Extract the [x, y] coordinate from the center of the cell holding the provided text.  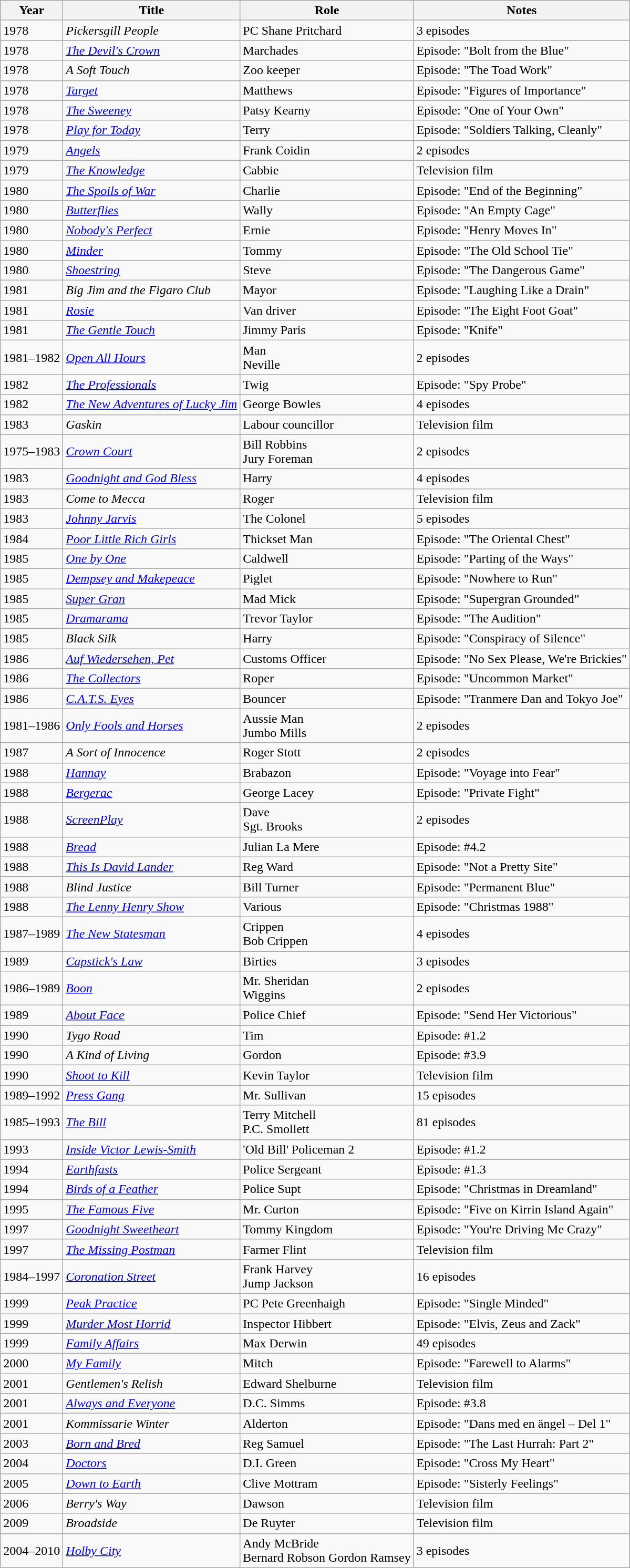
Auf Wiedersehen, Pet [151, 659]
Come to Mecca [151, 499]
The Sweeney [151, 110]
Aussie ManJumbo Mills [327, 726]
A Soft Touch [151, 70]
Customs Officer [327, 659]
49 episodes [521, 1344]
The Lenny Henry Show [151, 907]
Big Jim and the Figaro Club [151, 290]
Kommissarie Winter [151, 1424]
PC Shane Pritchard [327, 30]
1975–1983 [32, 452]
Episode: "The Dangerous Game" [521, 271]
Nobody's Perfect [151, 230]
Episode: "Figures of Importance" [521, 90]
1981–1982 [32, 357]
Episode: #3.9 [521, 1055]
About Face [151, 1015]
Boon [151, 989]
2009 [32, 1523]
1993 [32, 1149]
Episode: "Five on Kirrin Island Again" [521, 1209]
Birties [327, 961]
Episode: "Permanent Blue" [521, 887]
Patsy Kearny [327, 110]
Episode: "Dans med en ängel – Del 1" [521, 1424]
Tim [327, 1035]
1986–1989 [32, 989]
Tommy [327, 251]
The Missing Postman [151, 1249]
Episode: "The Audition" [521, 619]
Piglet [327, 578]
Episode: "Single Minded" [521, 1303]
Birds of a Feather [151, 1189]
Butterflies [151, 210]
5 episodes [521, 518]
The Spoils of War [151, 190]
Bouncer [327, 699]
Episode: "Conspiracy of Silence" [521, 639]
Notes [521, 11]
Episode: "Cross My Heart" [521, 1463]
Brabazon [327, 773]
Labour councillor [327, 424]
Goodnight and God Bless [151, 479]
Gentlemen's Relish [151, 1384]
Berry's Way [151, 1503]
Caldwell [327, 558]
Steve [327, 271]
Episode: "Farewell to Alarms" [521, 1364]
Murder Most Horrid [151, 1323]
Roger Stott [327, 753]
The Gentle Touch [151, 330]
Tommy Kingdom [327, 1229]
Terry MitchellP.C. Smollett [327, 1122]
Title [151, 11]
Frank HarveyJump Jackson [327, 1276]
Police Sergeant [327, 1169]
Poor Little Rich Girls [151, 538]
Episode: "The Eight Foot Goat" [521, 310]
Episode: "Voyage into Fear" [521, 773]
Roper [327, 679]
De Ruyter [327, 1523]
Tygo Road [151, 1035]
Episode: "The Old School Tie" [521, 251]
Episode: "The Last Hurrah: Part 2" [521, 1444]
Target [151, 90]
Episode: "End of the Beginning" [521, 190]
Episode: "One of Your Own" [521, 110]
Episode: "Nowhere to Run" [521, 578]
16 episodes [521, 1276]
Down to Earth [151, 1483]
Mr. Curton [327, 1209]
Episode: "Sisterly Feelings" [521, 1483]
2004 [32, 1463]
PC Pete Greenhaigh [327, 1303]
A Kind of Living [151, 1055]
Terry [327, 130]
Clive Mottram [327, 1483]
Born and Bred [151, 1444]
Cabbie [327, 170]
Year [32, 11]
Bergerac [151, 793]
2005 [32, 1483]
Episode: "Parting of the Ways" [521, 558]
ManNeville [327, 357]
1984 [32, 538]
Episode: "Spy Probe" [521, 385]
Ernie [327, 230]
George Bowles [327, 404]
Mad Mick [327, 598]
1981–1986 [32, 726]
The New Statesman [151, 934]
Episode: #3.8 [521, 1404]
Inspector Hibbert [327, 1323]
Episode: "You're Driving Me Crazy" [521, 1229]
The Knowledge [151, 170]
Episode: "Tranmere Dan and Tokyo Joe" [521, 699]
Bill RobbinsJury Foreman [327, 452]
Episode: "Laughing Like a Drain" [521, 290]
Peak Practice [151, 1303]
Capstick's Law [151, 961]
D.C. Simms [327, 1404]
Episode: "Bolt from the Blue" [521, 50]
Dempsey and Makepeace [151, 578]
1987–1989 [32, 934]
Super Gran [151, 598]
Wally [327, 210]
Family Affairs [151, 1344]
Andy McBrideBernard Robson Gordon Ramsey [327, 1551]
My Family [151, 1364]
Episode: "The Toad Work" [521, 70]
Episode: #4.2 [521, 847]
George Lacey [327, 793]
Goodnight Sweetheart [151, 1229]
Reg Samuel [327, 1444]
Play for Today [151, 130]
Trevor Taylor [327, 619]
The Bill [151, 1122]
Blind Justice [151, 887]
Edward Shelburne [327, 1384]
DaveSgt. Brooks [327, 819]
Dramarama [151, 619]
Johnny Jarvis [151, 518]
Max Derwin [327, 1344]
1995 [32, 1209]
Inside Victor Lewis-Smith [151, 1149]
15 episodes [521, 1095]
ScreenPlay [151, 819]
Hannay [151, 773]
Role [327, 11]
Rosie [151, 310]
Roger [327, 499]
Police Supt [327, 1189]
Doctors [151, 1463]
1985–1993 [32, 1122]
Matthews [327, 90]
Episode: "Christmas in Dreamland" [521, 1189]
2004–2010 [32, 1551]
Frank Coidin [327, 150]
Pickersgill People [151, 30]
Mr. Sullivan [327, 1095]
Gaskin [151, 424]
Episode: "Soldiers Talking, Cleanly" [521, 130]
C.A.T.S. Eyes [151, 699]
Episode: "Henry Moves In" [521, 230]
Episode: "Christmas 1988" [521, 907]
2000 [32, 1364]
Only Fools and Horses [151, 726]
Episode: "Not a Pretty Site" [521, 867]
Episode: "Send Her Victorious" [521, 1015]
Shoestring [151, 271]
2006 [32, 1503]
Episode: "An Empty Cage" [521, 210]
Episode: "Private Fight" [521, 793]
Bill Turner [327, 887]
1987 [32, 753]
2003 [32, 1444]
Episode: "Uncommon Market" [521, 679]
Bread [151, 847]
CrippenBob Crippen [327, 934]
81 episodes [521, 1122]
Episode: "Knife" [521, 330]
1984–1997 [32, 1276]
Reg Ward [327, 867]
Thickset Man [327, 538]
A Sort of Innocence [151, 753]
Episode: "Supergran Grounded" [521, 598]
Episode: #1.3 [521, 1169]
Open All Hours [151, 357]
The Professionals [151, 385]
Coronation Street [151, 1276]
Shoot to Kill [151, 1075]
Broadside [151, 1523]
The New Adventures of Lucky Jim [151, 404]
Press Gang [151, 1095]
The Devil's Crown [151, 50]
Minder [151, 251]
Zoo keeper [327, 70]
Holby City [151, 1551]
Mayor [327, 290]
Marchades [327, 50]
Kevin Taylor [327, 1075]
Angels [151, 150]
Gordon [327, 1055]
1989–1992 [32, 1095]
D.I. Green [327, 1463]
One by One [151, 558]
Episode: "Elvis, Zeus and Zack" [521, 1323]
Jimmy Paris [327, 330]
The Colonel [327, 518]
Farmer Flint [327, 1249]
Mr. SheridanWiggins [327, 989]
This Is David Lander [151, 867]
Earthfasts [151, 1169]
Episode: "The Oriental Chest" [521, 538]
The Famous Five [151, 1209]
Always and Everyone [151, 1404]
Mitch [327, 1364]
Alderton [327, 1424]
Charlie [327, 190]
Various [327, 907]
Julian La Mere [327, 847]
Black Silk [151, 639]
'Old Bill' Policeman 2 [327, 1149]
Twig [327, 385]
Crown Court [151, 452]
The Collectors [151, 679]
Van driver [327, 310]
Police Chief [327, 1015]
Dawson [327, 1503]
Episode: "No Sex Please, We're Brickies" [521, 659]
